Capture the cell that displays the provided text and extract its (x, y) central coordinate. 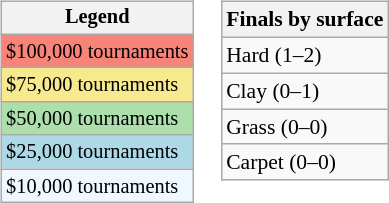
$75,000 tournaments (97, 85)
Legend (97, 18)
$100,000 tournaments (97, 51)
$25,000 tournaments (97, 152)
Clay (0–1) (304, 91)
$50,000 tournaments (97, 119)
$10,000 tournaments (97, 186)
Finals by surface (304, 20)
Hard (1–2) (304, 55)
Grass (0–0) (304, 127)
Carpet (0–0) (304, 162)
